Pinpoint the cell where the given text exists, returning its (X, Y) midpoint coordinate. 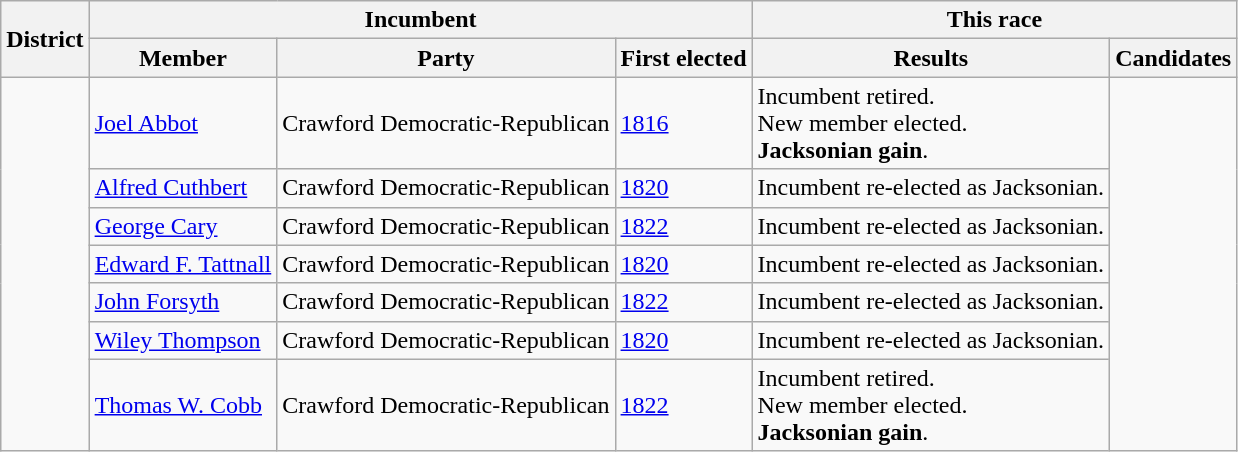
Party (446, 58)
Wiley Thompson (183, 340)
1816 (684, 123)
Alfred Cuthbert (183, 188)
Edward F. Tattnall (183, 264)
Results (931, 58)
John Forsyth (183, 302)
Candidates (1174, 58)
Thomas W. Cobb (183, 405)
Joel Abbot (183, 123)
George Cary (183, 226)
First elected (684, 58)
Member (183, 58)
This race (994, 20)
Incumbent (420, 20)
District (45, 39)
